Find where the given text appears and provide that cell's center as [x, y] coordinate. 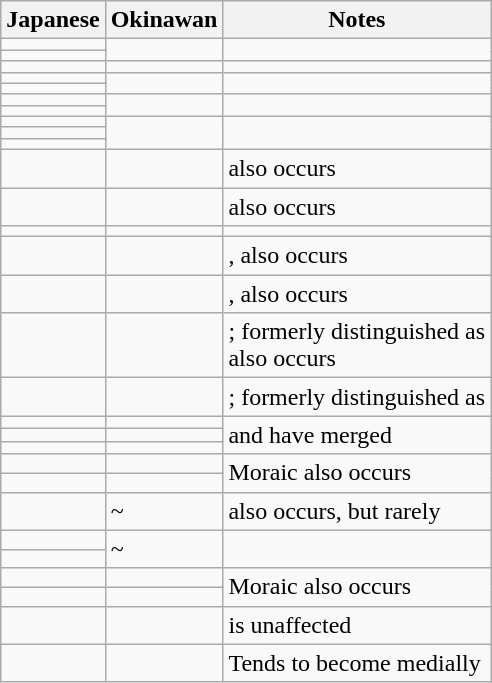
and have merged [357, 435]
also occurs, but rarely [357, 511]
Japanese [53, 20]
; formerly distinguished as [357, 397]
Okinawan [164, 20]
Notes [357, 20]
is unaffected [357, 625]
Tends to become medially [357, 663]
; formerly distinguished as also occurs [357, 346]
